Scan for the cell matching the given text and deliver its (x, y) coordinate at center. 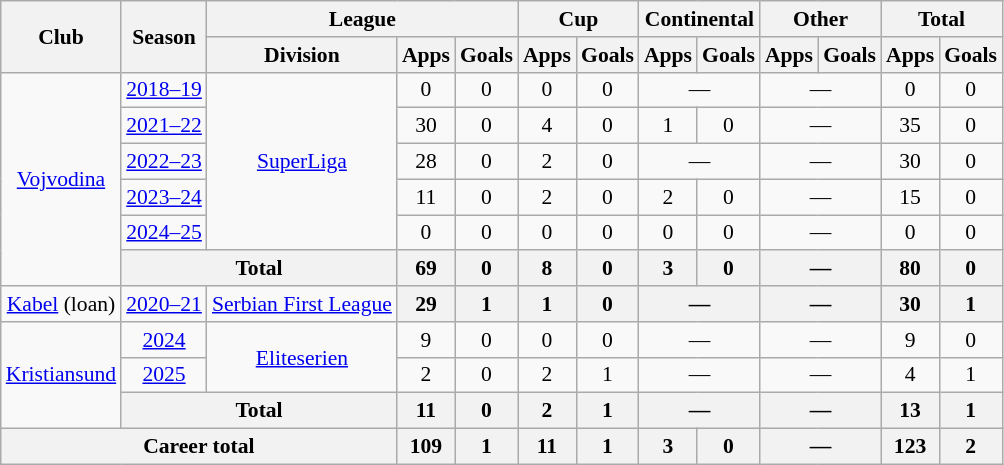
Division (302, 55)
Eliteserien (302, 358)
69 (426, 269)
2020–21 (164, 304)
2018–19 (164, 90)
2021–22 (164, 126)
SuperLiga (302, 161)
Serbian First League (302, 304)
2023–24 (164, 197)
35 (910, 126)
2022–23 (164, 162)
8 (547, 269)
28 (426, 162)
Kristiansund (61, 376)
Vojvodina (61, 179)
109 (426, 447)
15 (910, 197)
Season (164, 36)
13 (910, 411)
29 (426, 304)
Kabel (loan) (61, 304)
123 (910, 447)
2024 (164, 340)
Cup (578, 19)
League (362, 19)
Club (61, 36)
2025 (164, 375)
Career total (199, 447)
Other (820, 19)
80 (910, 269)
Continental (700, 19)
2024–25 (164, 233)
